Scan for the cell matching the given text and deliver its [X, Y] coordinate at center. 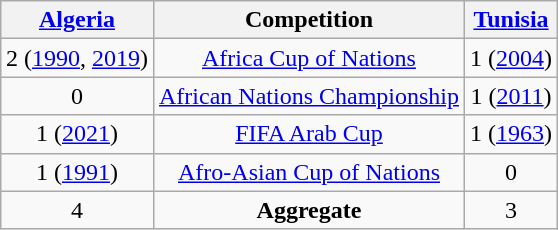
African Nations Championship [308, 96]
Afro-Asian Cup of Nations [308, 172]
Competition [308, 20]
Algeria [76, 20]
1 (2004) [512, 58]
3 [512, 210]
Africa Cup of Nations [308, 58]
1 (2021) [76, 134]
1 (1963) [512, 134]
2 (1990, 2019) [76, 58]
Aggregate [308, 210]
Tunisia [512, 20]
4 [76, 210]
1 (2011) [512, 96]
FIFA Arab Cup [308, 134]
1 (1991) [76, 172]
